Detect which cell encompasses the target text, then output its (X, Y) center coordinate. 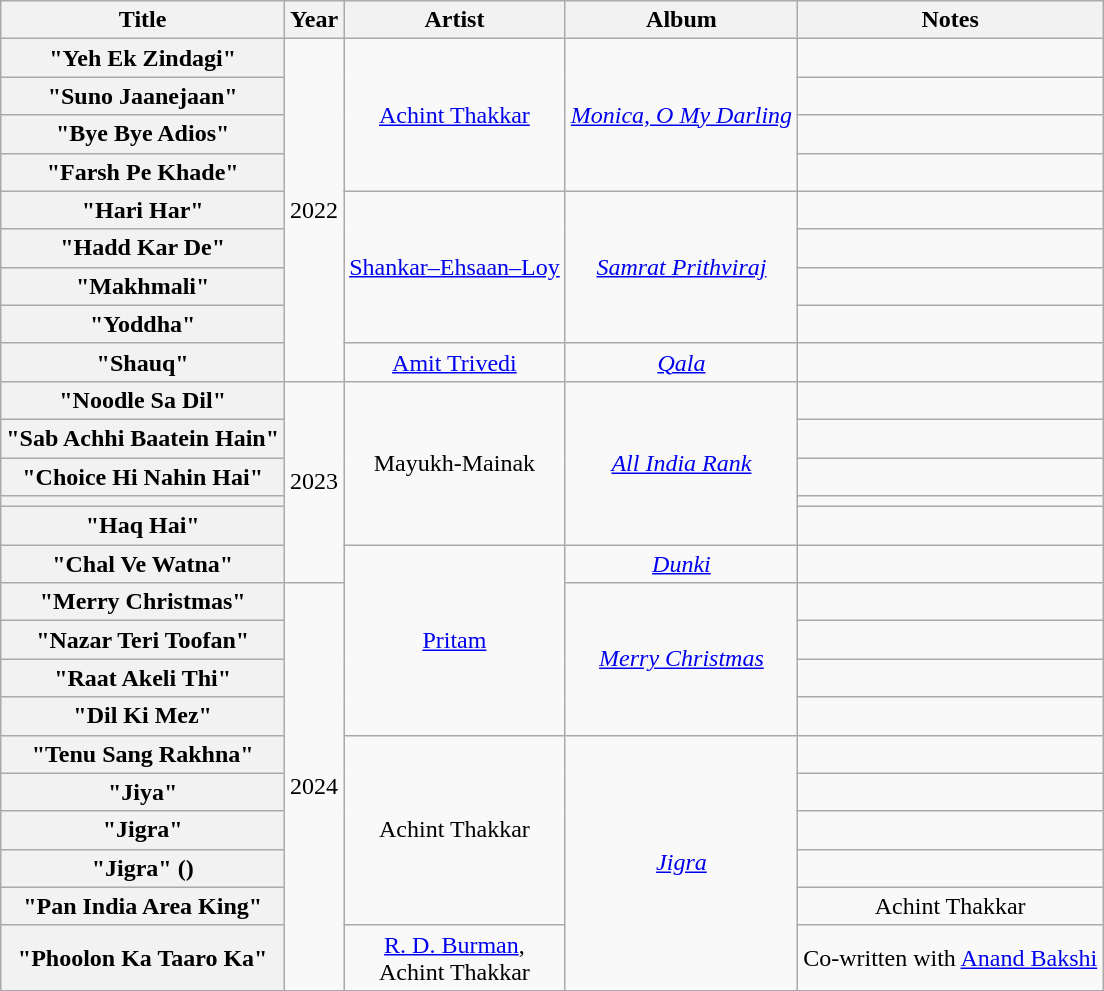
Samrat Prithviraj (681, 267)
Pritam (455, 640)
Mayukh-Mainak (455, 462)
"Bye Bye Adios" (143, 134)
"Chal Ve Watna" (143, 564)
"Sab Achhi Baatein Hain" (143, 438)
"Choice Hi Nahin Hai" (143, 477)
"Merry Christmas" (143, 602)
"Suno Jaanejaan" (143, 96)
Year (314, 20)
All India Rank (681, 462)
"Yeh Ek Zindagi" (143, 58)
Dunki (681, 564)
Amit Trivedi (455, 362)
Notes (950, 20)
"Noodle Sa Dil" (143, 400)
R. D. Burman,Achint Thakkar (455, 958)
"Hari Har" (143, 210)
Title (143, 20)
"Dil Ki Mez" (143, 716)
"Jigra" () (143, 868)
Qala (681, 362)
"Nazar Teri Toofan" (143, 640)
"Makhmali" (143, 286)
"Phoolon Ka Taaro Ka" (143, 958)
"Yoddha" (143, 324)
"Pan India Area King" (143, 906)
2023 (314, 482)
"Shauq" (143, 362)
Monica, O My Darling (681, 115)
Co-written with Anand Bakshi (950, 958)
Shankar–Ehsaan–Loy (455, 267)
Jigra (681, 862)
"Haq Hai" (143, 526)
Merry Christmas (681, 659)
"Tenu Sang Rakhna" (143, 754)
"Jiya" (143, 792)
Artist (455, 20)
2022 (314, 210)
"Raat Akeli Thi" (143, 678)
Album (681, 20)
2024 (314, 787)
"Jigra" (143, 830)
"Hadd Kar De" (143, 248)
"Farsh Pe Khade" (143, 172)
